Output the [x, y] coordinate of the center of the cell containing the given text.  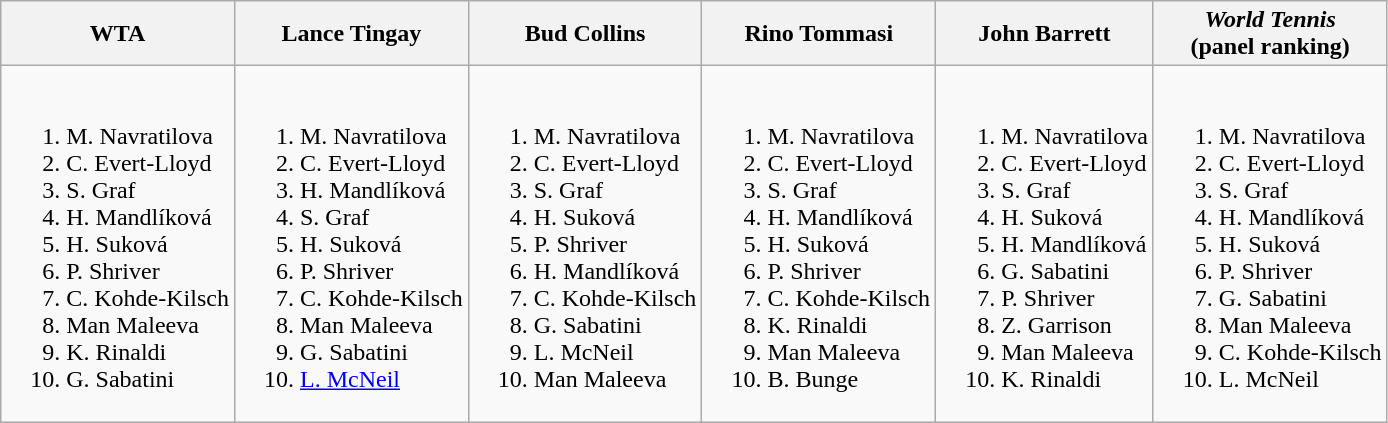
M. Navratilova C. Evert-Lloyd S. Graf H. Suková H. Mandlíková G. Sabatini P. Shriver Z. Garrison Man Maleeva K. Rinaldi [1045, 244]
WTA [118, 34]
World Tennis(panel ranking) [1270, 34]
M. Navratilova C. Evert-Lloyd S. Graf H. Mandlíková H. Suková P. Shriver C. Kohde-Kilsch Man Maleeva K. Rinaldi G. Sabatini [118, 244]
Rino Tommasi [819, 34]
Lance Tingay [351, 34]
John Barrett [1045, 34]
Bud Collins [585, 34]
M. Navratilova C. Evert-Lloyd S. Graf H. Mandlíková H. Suková P. Shriver G. Sabatini Man Maleeva C. Kohde-Kilsch L. McNeil [1270, 244]
M. Navratilova C. Evert-Lloyd H. Mandlíková S. Graf H. Suková P. Shriver C. Kohde-Kilsch Man Maleeva G. Sabatini L. McNeil [351, 244]
M. Navratilova C. Evert-Lloyd S. Graf H. Suková P. Shriver H. Mandlíková C. Kohde-Kilsch G. Sabatini L. McNeil Man Maleeva [585, 244]
M. Navratilova C. Evert-Lloyd S. Graf H. Mandlíková H. Suková P. Shriver C. Kohde-Kilsch K. Rinaldi Man Maleeva B. Bunge [819, 244]
